Return (x, y) of the center of cell containing provided text 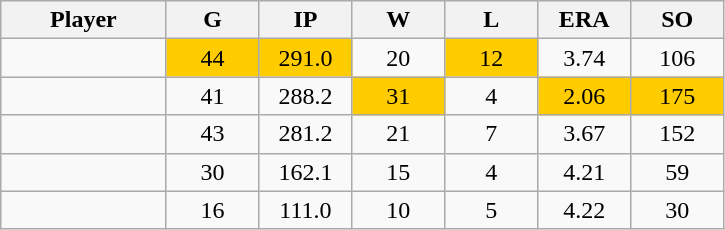
288.2 (306, 96)
10 (398, 210)
44 (212, 58)
21 (398, 134)
3.67 (584, 134)
59 (678, 172)
152 (678, 134)
43 (212, 134)
ERA (584, 20)
12 (492, 58)
IP (306, 20)
106 (678, 58)
162.1 (306, 172)
3.74 (584, 58)
W (398, 20)
31 (398, 96)
41 (212, 96)
15 (398, 172)
4.22 (584, 210)
Player (84, 20)
4.21 (584, 172)
SO (678, 20)
16 (212, 210)
281.2 (306, 134)
291.0 (306, 58)
L (492, 20)
G (212, 20)
5 (492, 210)
7 (492, 134)
20 (398, 58)
111.0 (306, 210)
2.06 (584, 96)
175 (678, 96)
